Pinpoint the cell where the given text exists, returning its [X, Y] midpoint coordinate. 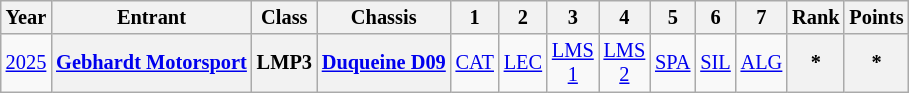
Duqueine D09 [384, 63]
ALG [762, 63]
Class [284, 17]
6 [715, 17]
LEC [523, 63]
7 [762, 17]
Chassis [384, 17]
Year [26, 17]
LMS1 [573, 63]
LMS2 [625, 63]
2025 [26, 63]
SPA [672, 63]
4 [625, 17]
SIL [715, 63]
CAT [475, 63]
Gebhardt Motorsport [152, 63]
2 [523, 17]
Rank [816, 17]
3 [573, 17]
Entrant [152, 17]
5 [672, 17]
LMP3 [284, 63]
1 [475, 17]
Points [876, 17]
